Extract the (x, y) coordinate from the center of the cell holding the provided text.  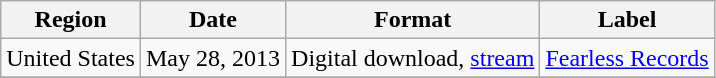
May 28, 2013 (212, 58)
United States (71, 58)
Format (413, 20)
Fearless Records (627, 58)
Digital download, stream (413, 58)
Date (212, 20)
Region (71, 20)
Label (627, 20)
